Return the (x, y) coordinate for the center point of the cell that contains the specified text.  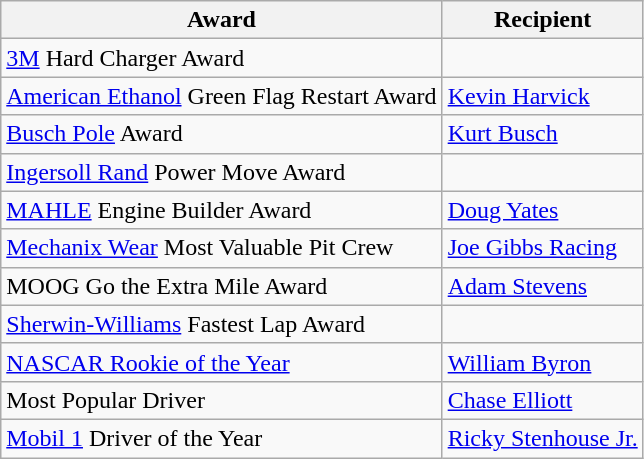
Doug Yates (542, 210)
MOOG Go the Extra Mile Award (222, 286)
Mechanix Wear Most Valuable Pit Crew (222, 248)
American Ethanol Green Flag Restart Award (222, 96)
Busch Pole Award (222, 134)
MAHLE Engine Builder Award (222, 210)
Joe Gibbs Racing (542, 248)
Most Popular Driver (222, 400)
3M Hard Charger Award (222, 58)
Kevin Harvick (542, 96)
Ingersoll Rand Power Move Award (222, 172)
Adam Stevens (542, 286)
Mobil 1 Driver of the Year (222, 438)
Sherwin-Williams Fastest Lap Award (222, 324)
Chase Elliott (542, 400)
Ricky Stenhouse Jr. (542, 438)
Kurt Busch (542, 134)
Award (222, 20)
NASCAR Rookie of the Year (222, 362)
Recipient (542, 20)
William Byron (542, 362)
